Return the [x, y] coordinate for the center point of the cell that contains the specified text.  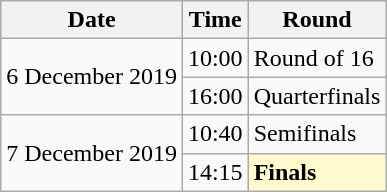
10:00 [215, 58]
7 December 2019 [92, 153]
14:15 [215, 172]
Finals [317, 172]
10:40 [215, 134]
16:00 [215, 96]
Semifinals [317, 134]
Round of 16 [317, 58]
6 December 2019 [92, 77]
Round [317, 20]
Date [92, 20]
Time [215, 20]
Quarterfinals [317, 96]
